Scan for the cell matching the given text and deliver its [x, y] coordinate at center. 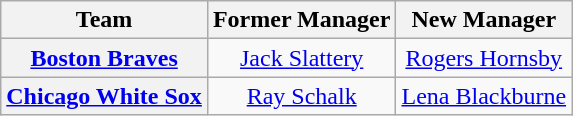
New Manager [484, 20]
Team [104, 20]
Lena Blackburne [484, 96]
Jack Slattery [302, 58]
Boston Braves [104, 58]
Chicago White Sox [104, 96]
Rogers Hornsby [484, 58]
Ray Schalk [302, 96]
Former Manager [302, 20]
